Identify which cell holds the provided text, then report its (x, y) central coordinate. 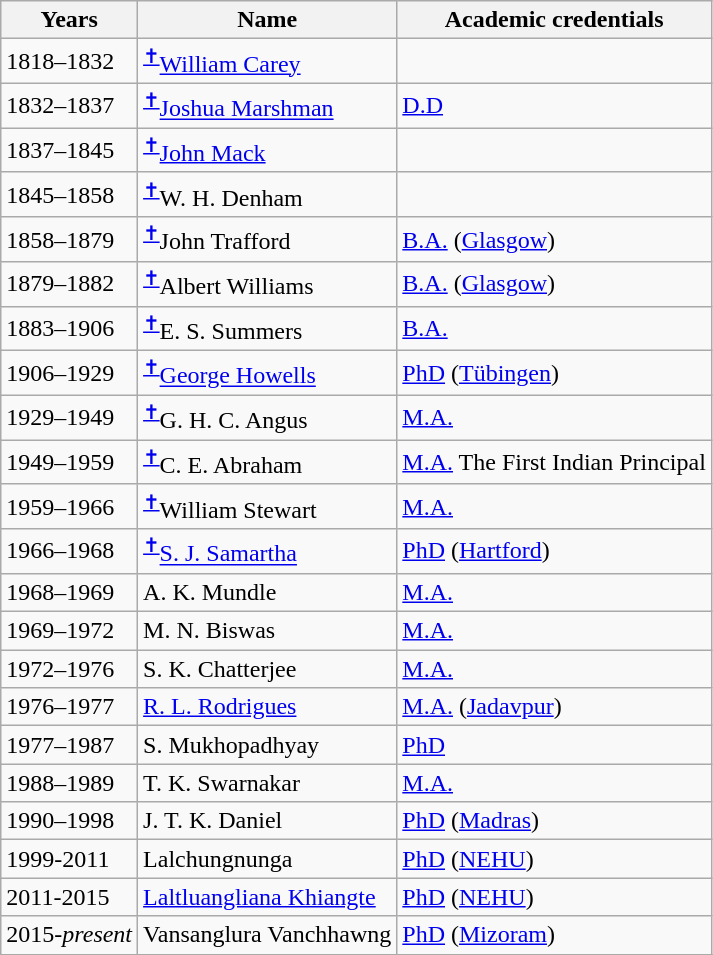
2015-present (70, 935)
T. K. Swarnakar (268, 783)
PhD (Tübingen) (554, 374)
✝Albert Williams (268, 284)
M. N. Biswas (268, 631)
J. T. K. Daniel (268, 821)
R. L. Rodrigues (268, 707)
1969–1972 (70, 631)
1977–1987 (70, 745)
1832–1837 (70, 106)
PhD (Hartford) (554, 552)
Vansanglura Vanchhawng (268, 935)
1976–1977 (70, 707)
✝G. H. C. Angus (268, 418)
1818–1832 (70, 62)
✝William Carey (268, 62)
Lalchungnunga (268, 859)
✝George Howells (268, 374)
Name (268, 20)
1929–1949 (70, 418)
1949–1959 (70, 462)
1966–1968 (70, 552)
S. Mukhopadhyay (268, 745)
1883–1906 (70, 328)
2011-2015 (70, 897)
PhD (554, 745)
✝William Stewart (268, 506)
Laltluangliana Khiangte (268, 897)
PhD (Mizoram) (554, 935)
S. K. Chatterjee (268, 669)
B.A. (554, 328)
1858–1879 (70, 240)
✝John Trafford (268, 240)
✝Joshua Marshman (268, 106)
1968–1969 (70, 592)
Years (70, 20)
✝S. J. Samartha (268, 552)
M.A. (Jadavpur) (554, 707)
D.D (554, 106)
A. K. Mundle (268, 592)
1879–1882 (70, 284)
✝C. E. Abraham (268, 462)
1990–1998 (70, 821)
1845–1858 (70, 194)
1837–1845 (70, 150)
Academic credentials (554, 20)
1906–1929 (70, 374)
✝John Mack (268, 150)
✝W. H. Denham (268, 194)
1999-2011 (70, 859)
M.A. The First Indian Principal (554, 462)
1988–1989 (70, 783)
PhD (Madras) (554, 821)
✝E. S. Summers (268, 328)
1972–1976 (70, 669)
1959–1966 (70, 506)
